Identify which cell holds the provided text, then report its (x, y) central coordinate. 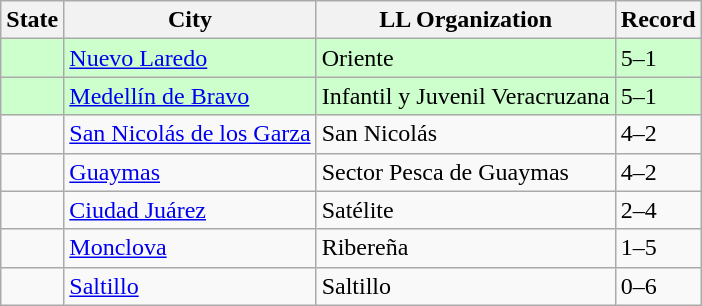
Record (658, 20)
1–5 (658, 248)
Nuevo Laredo (190, 58)
2–4 (658, 210)
Ciudad Juárez (190, 210)
Guaymas (190, 172)
LL Organization (466, 20)
0–6 (658, 286)
San Nicolás de los Garza (190, 134)
Infantil y Juvenil Veracruzana (466, 96)
Oriente (466, 58)
City (190, 20)
San Nicolás (466, 134)
Medellín de Bravo (190, 96)
Satélite (466, 210)
Monclova (190, 248)
Sector Pesca de Guaymas (466, 172)
State (32, 20)
Ribereña (466, 248)
